Capture the cell that displays the provided text and extract its [x, y] central coordinate. 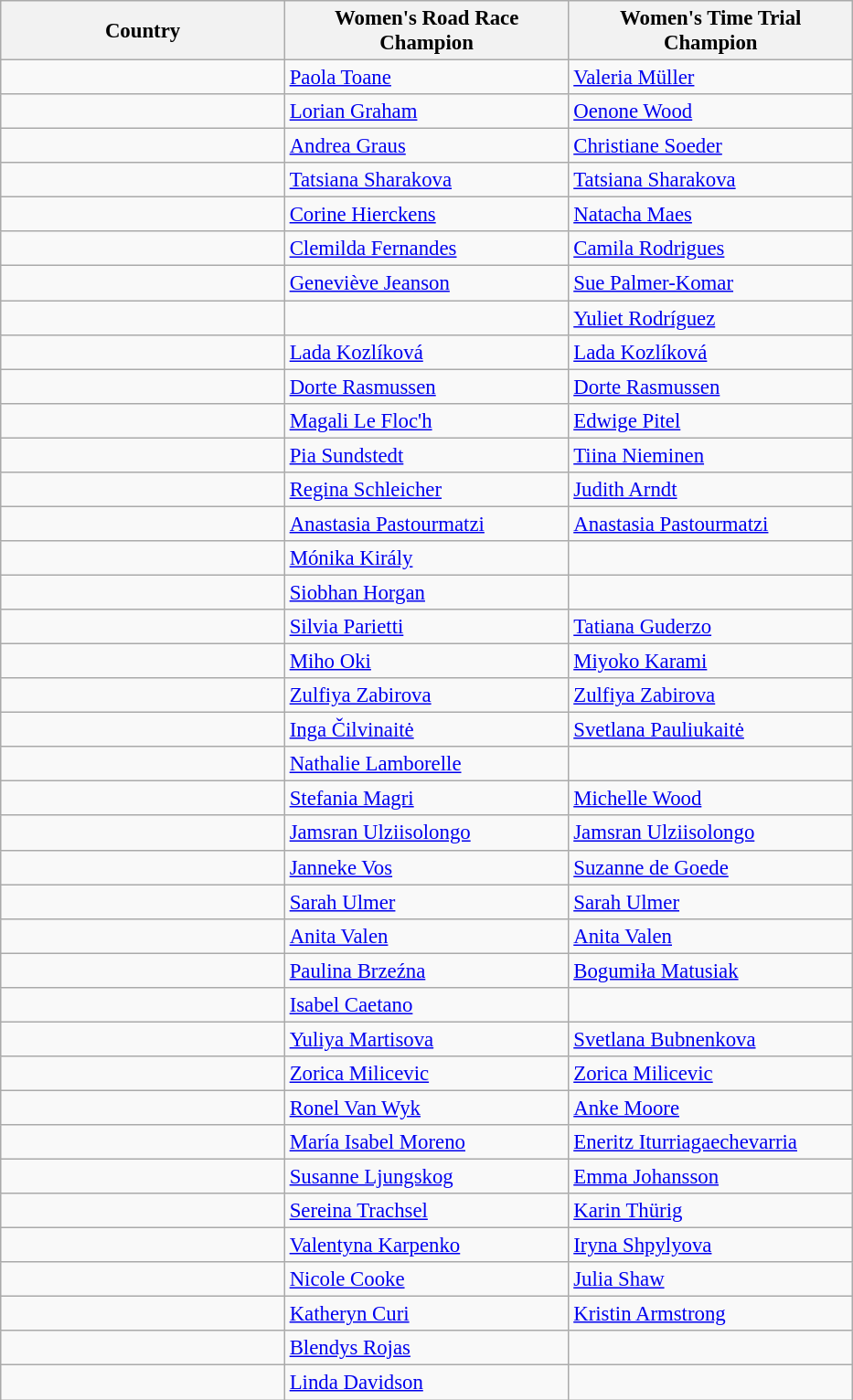
Stefania Magri [426, 799]
Paulina Brzeźna [426, 970]
Pia Sundstedt [426, 455]
Ronel Van Wyk [426, 1108]
Bogumiła Matusiak [711, 970]
Michelle Wood [711, 799]
Yuliet Rodríguez [711, 318]
Valeria Müller [711, 78]
Women's Road Race Champion [426, 31]
Susanne Ljungskog [426, 1177]
Magali Le Floc'h [426, 420]
Karin Thürig [711, 1211]
Sue Palmer-Komar [711, 283]
Isabel Caetano [426, 1005]
Christiane Soeder [711, 146]
Blendys Rojas [426, 1348]
Sereina Trachsel [426, 1211]
Regina Schleicher [426, 490]
Miho Oki [426, 662]
Women's Time Trial Champion [711, 31]
Camila Rodrigues [711, 249]
Edwige Pitel [711, 420]
Nathalie Lamborelle [426, 764]
Tiina Nieminen [711, 455]
Linda Davidson [426, 1383]
Miyoko Karami [711, 662]
Andrea Graus [426, 146]
María Isabel Moreno [426, 1142]
Geneviève Jeanson [426, 283]
Judith Arndt [711, 490]
Silvia Parietti [426, 627]
Janneke Vos [426, 867]
Natacha Maes [711, 215]
Julia Shaw [711, 1279]
Inga Čilvinaitė [426, 730]
Mónika Király [426, 558]
Tatiana Guderzo [711, 627]
Valentyna Karpenko [426, 1246]
Country [143, 31]
Katheryn Curi [426, 1314]
Corine Hierckens [426, 215]
Oenone Wood [711, 111]
Yuliya Martisova [426, 1039]
Nicole Cooke [426, 1279]
Clemilda Fernandes [426, 249]
Lorian Graham [426, 111]
Svetlana Pauliukaitė [711, 730]
Svetlana Bubnenkova [711, 1039]
Eneritz Iturriagaechevarria [711, 1142]
Kristin Armstrong [711, 1314]
Anke Moore [711, 1108]
Iryna Shpylyova [711, 1246]
Emma Johansson [711, 1177]
Suzanne de Goede [711, 867]
Siobhan Horgan [426, 592]
Paola Toane [426, 78]
